Identify which cell holds the provided text, then report its (x, y) central coordinate. 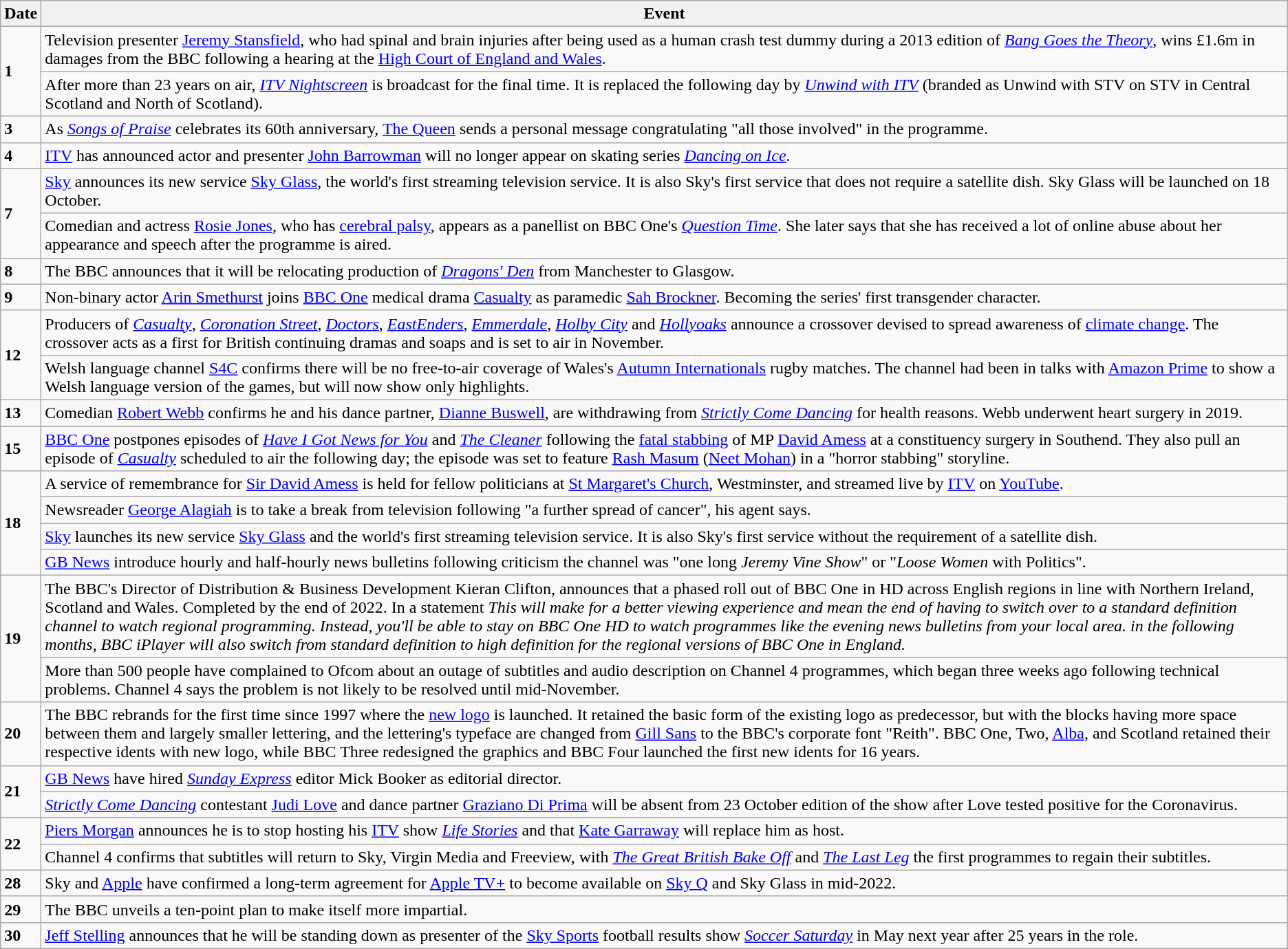
21 (21, 792)
18 (21, 523)
1 (21, 72)
Piers Morgan announces he is to stop hosting his ITV show Life Stories and that Kate Garraway will replace him as host. (665, 831)
As Songs of Praise celebrates its 60th anniversary, The Queen sends a personal message congratulating "all those involved" in the programme. (665, 129)
9 (21, 297)
The BBC announces that it will be relocating production of Dragons' Den from Manchester to Glasgow. (665, 271)
28 (21, 883)
29 (21, 909)
22 (21, 844)
19 (21, 639)
3 (21, 129)
ITV has announced actor and presenter John Barrowman will no longer appear on skating series Dancing on Ice. (665, 155)
The BBC unveils a ten-point plan to make itself more impartial. (665, 909)
8 (21, 271)
30 (21, 935)
Date (21, 14)
4 (21, 155)
15 (21, 448)
Newsreader George Alagiah is to take a break from television following "a further spread of cancer", his agent says. (665, 510)
7 (21, 213)
Non-binary actor Arin Smethurst joins BBC One medical drama Casualty as paramedic Sah Brockner. Becoming the series' first transgender character. (665, 297)
13 (21, 413)
GB News have hired Sunday Express editor Mick Booker as editorial director. (665, 778)
20 (21, 734)
Event (665, 14)
12 (21, 355)
Sky and Apple have confirmed a long-term agreement for Apple TV+ to become available on Sky Q and Sky Glass in mid-2022. (665, 883)
